Determine the [x, y] coordinate at the center of the cell enclosing the given text.  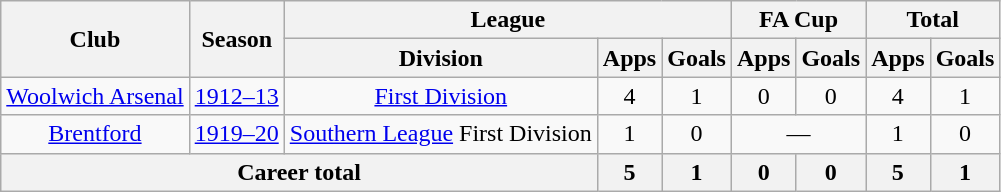
Club [95, 39]
First Division [440, 96]
Brentford [95, 134]
Season [236, 39]
League [508, 20]
1912–13 [236, 96]
Total [933, 20]
Division [440, 58]
— [798, 134]
1919–20 [236, 134]
Career total [300, 172]
FA Cup [798, 20]
Southern League First Division [440, 134]
Woolwich Arsenal [95, 96]
